Determine the (x, y) coordinate at the center of the cell enclosing the given text.  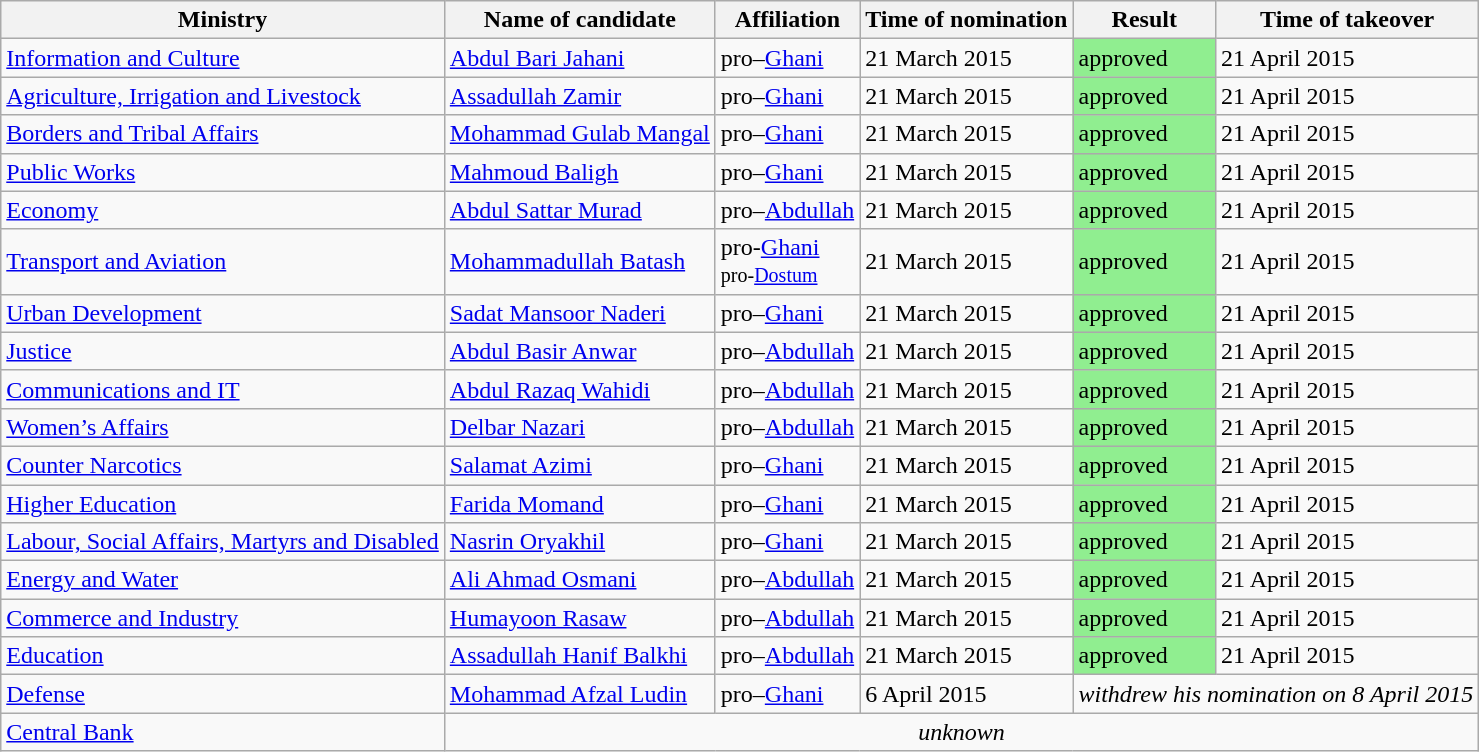
Communications and IT (223, 389)
Name of candidate (580, 20)
Abdul Bari Jahani (580, 58)
Transport and Aviation (223, 262)
Mohammad Gulab Mangal (580, 134)
Abdul Sattar Murad (580, 210)
Commerce and Industry (223, 618)
unknown (961, 732)
Time of nomination (966, 20)
pro-Ghanipro-Dostum (787, 262)
Labour, Social Affairs, Martyrs and Disabled (223, 542)
Farida Momand (580, 503)
Result (1144, 20)
Ali Ahmad Osmani (580, 580)
Salamat Azimi (580, 465)
Energy and Water (223, 580)
Information and Culture (223, 58)
Higher Education (223, 503)
6 April 2015 (966, 694)
Public Works (223, 172)
Education (223, 656)
Nasrin Oryakhil (580, 542)
Agriculture, Irrigation and Livestock (223, 96)
Mahmoud Baligh (580, 172)
Defense (223, 694)
withdrew his nomination on 8 April 2015 (1276, 694)
Urban Development (223, 313)
Assadullah Zamir (580, 96)
Abdul Razaq Wahidi (580, 389)
Assadullah Hanif Balkhi (580, 656)
Time of takeover (1348, 20)
Central Bank (223, 732)
Economy (223, 210)
Delbar Nazari (580, 427)
Humayoon Rasaw (580, 618)
Borders and Tribal Affairs (223, 134)
Sadat Mansoor Naderi (580, 313)
Counter Narcotics (223, 465)
Abdul Basir Anwar (580, 351)
Ministry (223, 20)
Women’s Affairs (223, 427)
Affiliation (787, 20)
Justice (223, 351)
Mohammadullah Batash (580, 262)
Mohammad Afzal Ludin (580, 694)
